Capture the cell that displays the provided text and extract its [x, y] central coordinate. 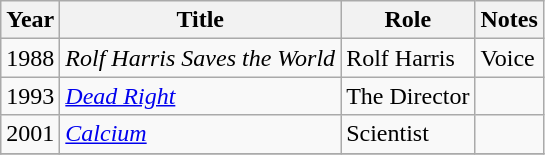
1988 [30, 58]
1993 [30, 96]
Dead Right [200, 96]
Role [408, 20]
Scientist [408, 134]
Calcium [200, 134]
Rolf Harris Saves the World [200, 58]
Rolf Harris [408, 58]
2001 [30, 134]
The Director [408, 96]
Title [200, 20]
Year [30, 20]
Notes [509, 20]
Voice [509, 58]
